For the text-containing cell, return its midpoint in (X, Y) coordinate format. 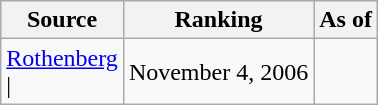
Source (62, 20)
Rothenberg| (62, 72)
As of (346, 20)
Ranking (218, 20)
November 4, 2006 (218, 72)
